Detect which cell encompasses the target text, then output its (x, y) center coordinate. 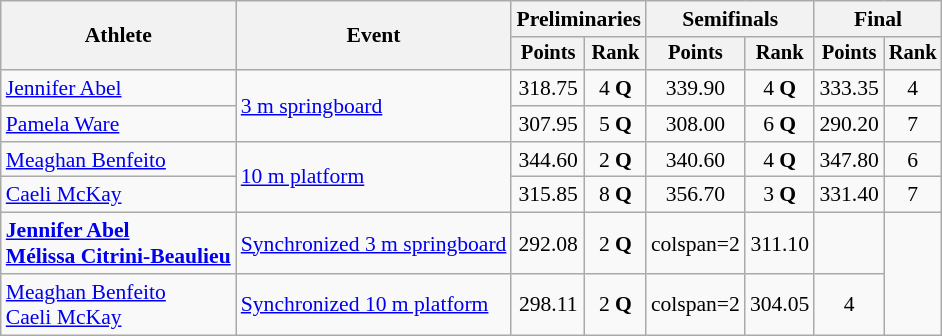
Event (374, 36)
Final (878, 19)
3 m springboard (374, 106)
Athlete (118, 36)
308.00 (696, 124)
318.75 (548, 88)
298.11 (548, 304)
311.10 (780, 244)
3 Q (780, 195)
Caeli McKay (118, 195)
340.60 (696, 160)
333.35 (848, 88)
347.80 (848, 160)
10 m platform (374, 178)
307.95 (548, 124)
292.08 (548, 244)
Jennifer Abel (118, 88)
356.70 (696, 195)
Synchronized 10 m platform (374, 304)
Jennifer AbelMélissa Citrini-Beaulieu (118, 244)
Meaghan BenfeitoCaeli McKay (118, 304)
Meaghan Benfeito (118, 160)
5 Q (616, 124)
Pamela Ware (118, 124)
Synchronized 3 m springboard (374, 244)
8 Q (616, 195)
315.85 (548, 195)
Semifinals (730, 19)
Preliminaries (578, 19)
344.60 (548, 160)
6 (913, 160)
290.20 (848, 124)
339.90 (696, 88)
304.05 (780, 304)
331.40 (848, 195)
6 Q (780, 124)
